Detect which cell encompasses the target text, then output its [x, y] center coordinate. 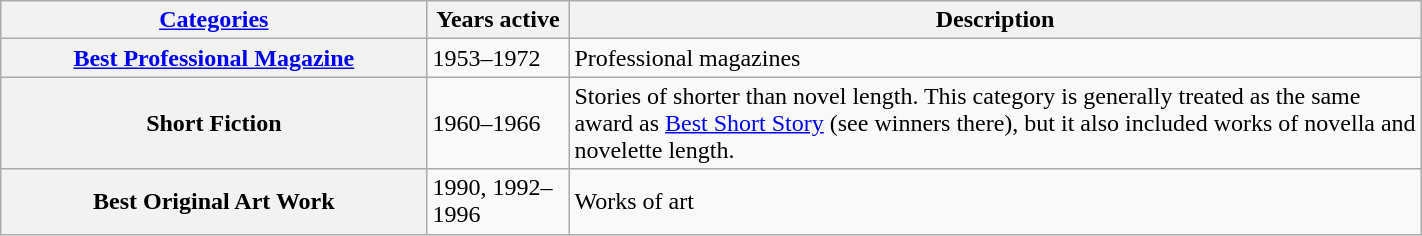
1960–1966 [498, 123]
Professional magazines [995, 58]
Best Original Art Work [214, 202]
Best Professional Magazine [214, 58]
Short Fiction [214, 123]
1953–1972 [498, 58]
1990, 1992–1996 [498, 202]
Works of art [995, 202]
Description [995, 20]
Years active [498, 20]
Categories [214, 20]
